For the text-containing cell, return its midpoint in (X, Y) coordinate format. 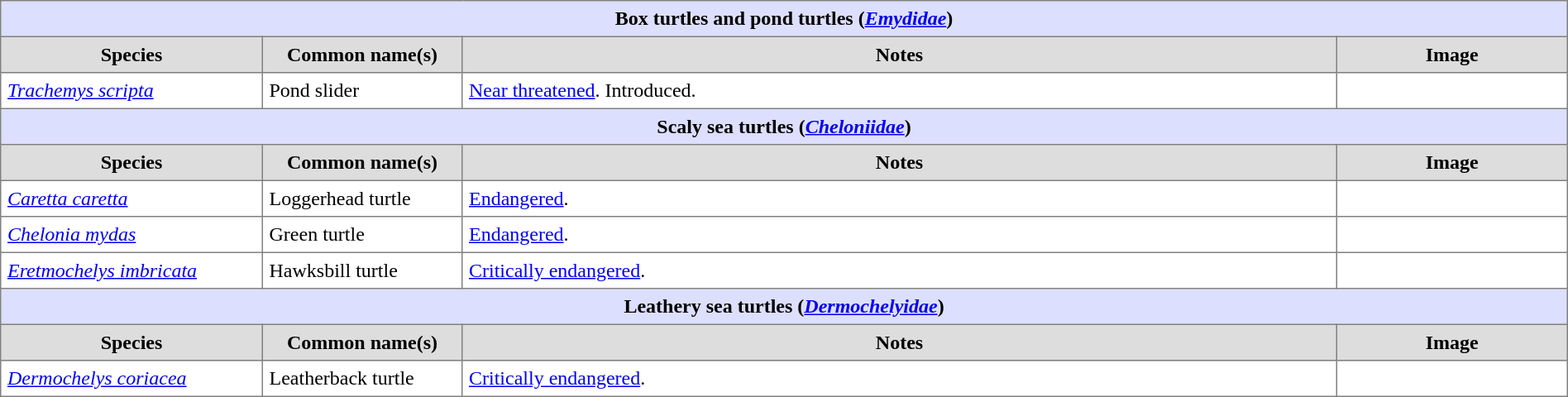
Chelonia mydas (131, 235)
Near threatened. Introduced. (900, 91)
Trachemys scripta (131, 91)
Leatherback turtle (362, 379)
Leathery sea turtles (Dermochelyidae) (784, 307)
Scaly sea turtles (Cheloniidae) (784, 127)
Box turtles and pond turtles (Emydidae) (784, 19)
Green turtle (362, 235)
Eretmochelys imbricata (131, 270)
Pond slider (362, 91)
Dermochelys coriacea (131, 379)
Caretta caretta (131, 198)
Loggerhead turtle (362, 198)
Hawksbill turtle (362, 270)
